Determine the [X, Y] coordinate at the center of the cell enclosing the given text.  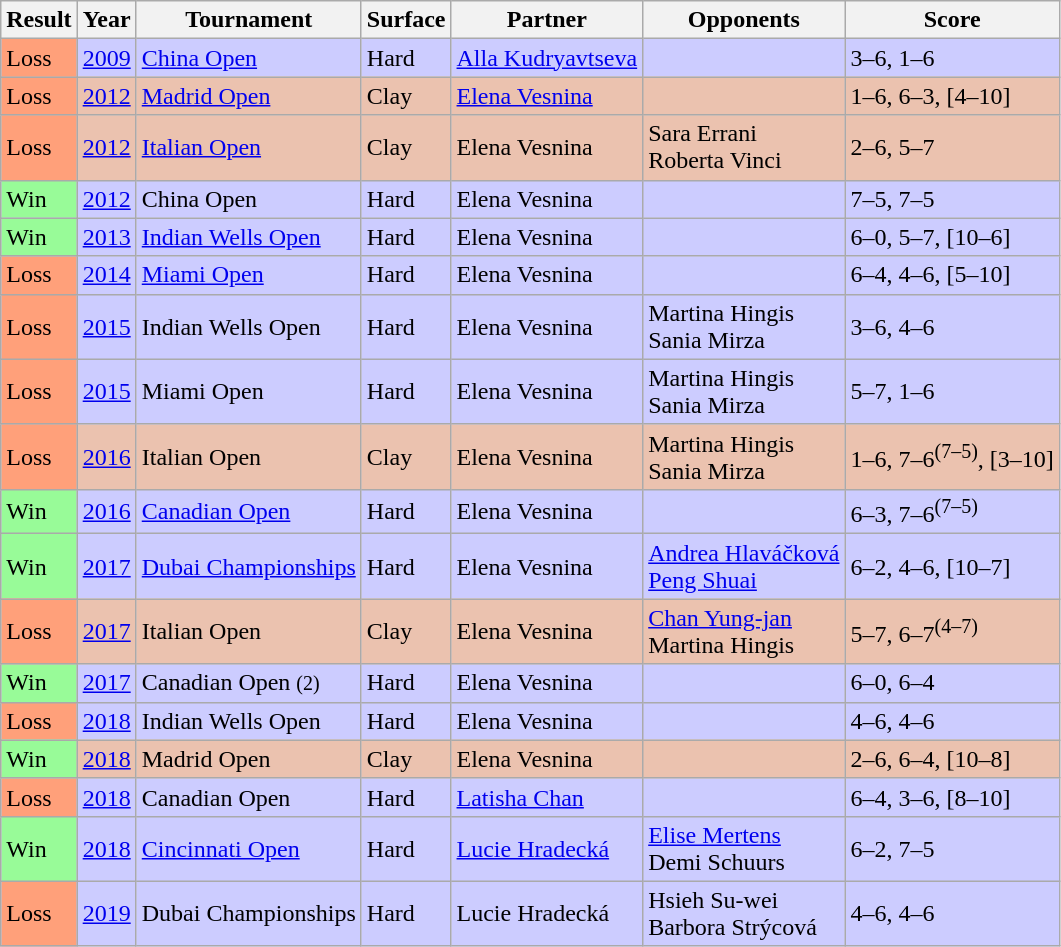
2–6, 6–4, [10–8] [952, 759]
3–6, 4–6 [952, 326]
Year [106, 20]
3–6, 1–6 [952, 58]
2013 [106, 237]
Cincinnati Open [248, 848]
Alla Kudryavtseva [547, 58]
1–6, 6–3, [4–10] [952, 96]
6–2, 7–5 [952, 848]
5–7, 1–6 [952, 392]
6–0, 5–7, [10–6] [952, 237]
Tournament [248, 20]
Result [39, 20]
1–6, 7–6(7–5), [3–10] [952, 456]
6–4, 3–6, [8–10] [952, 797]
2014 [106, 275]
Latisha Chan [547, 797]
2–6, 5–7 [952, 148]
2009 [106, 58]
Opponents [744, 20]
Surface [406, 20]
Partner [547, 20]
Canadian Open (2) [248, 683]
2019 [106, 914]
6–3, 7–6(7–5) [952, 512]
5–7, 6–7(4–7) [952, 632]
6–4, 4–6, [5–10] [952, 275]
Hsieh Su-wei Barbora Strýcová [744, 914]
Elise Mertens Demi Schuurs [744, 848]
Sara Errani Roberta Vinci [744, 148]
Score [952, 20]
6–2, 4–6, [10–7] [952, 566]
7–5, 7–5 [952, 199]
Andrea Hlaváčková Peng Shuai [744, 566]
Chan Yung-jan Martina Hingis [744, 632]
6–0, 6–4 [952, 683]
